Search for the cell housing the specified text and yield its (X, Y) center coordinate. 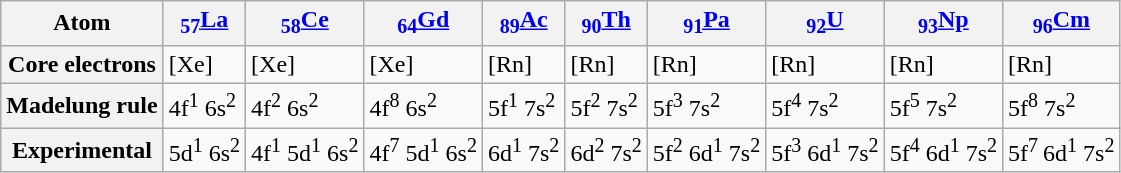
Core electrons (82, 64)
57La (204, 23)
93Np (943, 23)
91Pa (706, 23)
5f5 7s2 (943, 106)
4f2 6s2 (305, 106)
5f2 7s2 (606, 106)
6d1 7s2 (523, 150)
58Ce (305, 23)
4f8 6s2 (423, 106)
5d1 6s2 (204, 150)
Madelung rule (82, 106)
96Cm (1062, 23)
89Ac (523, 23)
6d2 7s2 (606, 150)
5f1 7s2 (523, 106)
5f3 6d1 7s2 (825, 150)
64Gd (423, 23)
90Th (606, 23)
5f2 6d1 7s2 (706, 150)
5f7 6d1 7s2 (1062, 150)
4f7 5d1 6s2 (423, 150)
4f1 6s2 (204, 106)
5f8 7s2 (1062, 106)
5f3 7s2 (706, 106)
4f1 5d1 6s2 (305, 150)
5f4 7s2 (825, 106)
5f4 6d1 7s2 (943, 150)
Experimental (82, 150)
92U (825, 23)
Atom (82, 23)
